Determine the [x, y] coordinate at the center of the cell enclosing the given text.  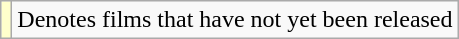
Denotes films that have not yet been released [235, 20]
